Pinpoint the cell where the given text exists, returning its [X, Y] midpoint coordinate. 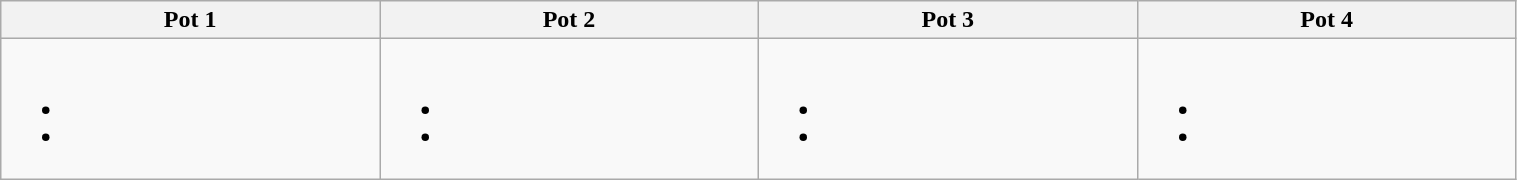
Pot 1 [190, 20]
Pot 2 [570, 20]
Pot 3 [948, 20]
Pot 4 [1326, 20]
